Return (x, y) of the center of cell containing provided text 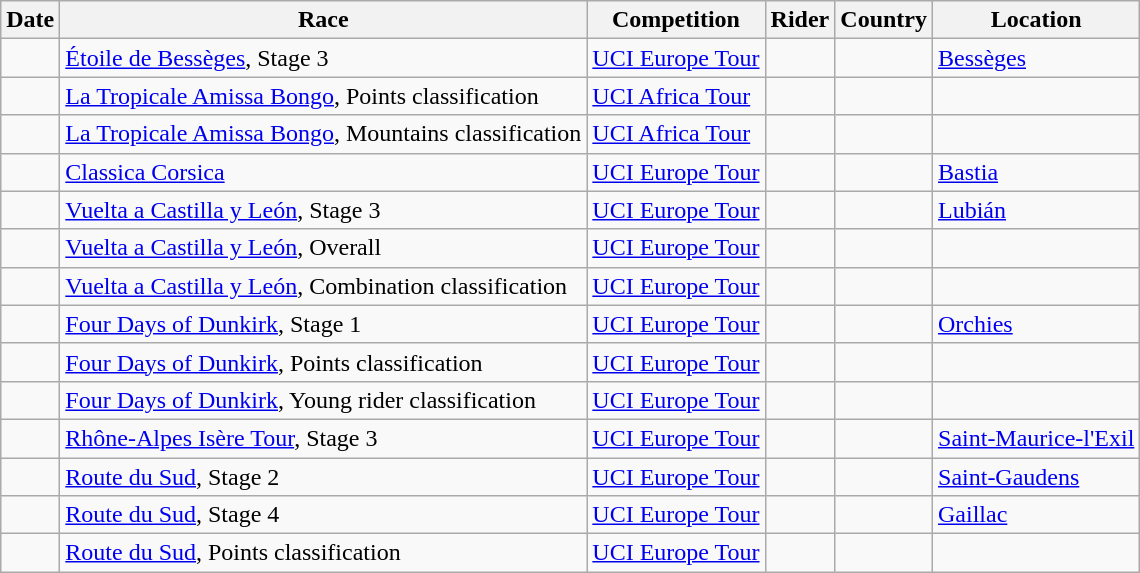
La Tropicale Amissa Bongo, Points classification (324, 96)
Vuelta a Castilla y León, Overall (324, 248)
Race (324, 20)
Bastia (1036, 172)
Competition (676, 20)
Vuelta a Castilla y León, Combination classification (324, 286)
Vuelta a Castilla y León, Stage 3 (324, 210)
Route du Sud, Stage 2 (324, 477)
Rider (800, 20)
Four Days of Dunkirk, Stage 1 (324, 324)
Orchies (1036, 324)
Lubián (1036, 210)
Date (30, 20)
Bessèges (1036, 58)
Country (884, 20)
Four Days of Dunkirk, Young rider classification (324, 400)
La Tropicale Amissa Bongo, Mountains classification (324, 134)
Route du Sud, Stage 4 (324, 515)
Four Days of Dunkirk, Points classification (324, 362)
Saint-Maurice-l'Exil (1036, 438)
Location (1036, 20)
Étoile de Bessèges, Stage 3 (324, 58)
Rhône-Alpes Isère Tour, Stage 3 (324, 438)
Classica Corsica (324, 172)
Gaillac (1036, 515)
Route du Sud, Points classification (324, 553)
Saint-Gaudens (1036, 477)
